Pinpoint the cell where the given text exists, returning its [x, y] midpoint coordinate. 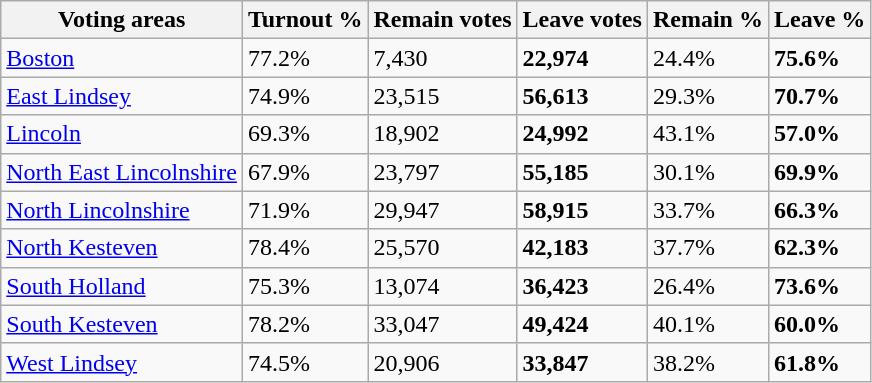
77.2% [305, 58]
75.3% [305, 286]
Leave % [819, 20]
58,915 [582, 210]
33.7% [708, 210]
18,902 [442, 134]
66.3% [819, 210]
24,992 [582, 134]
23,515 [442, 96]
62.3% [819, 248]
West Lindsey [122, 362]
Voting areas [122, 20]
29,947 [442, 210]
33,847 [582, 362]
42,183 [582, 248]
North Lincolnshire [122, 210]
43.1% [708, 134]
78.2% [305, 324]
49,424 [582, 324]
69.3% [305, 134]
74.9% [305, 96]
67.9% [305, 172]
26.4% [708, 286]
23,797 [442, 172]
Boston [122, 58]
75.6% [819, 58]
33,047 [442, 324]
North East Lincolnshire [122, 172]
73.6% [819, 286]
40.1% [708, 324]
20,906 [442, 362]
22,974 [582, 58]
57.0% [819, 134]
70.7% [819, 96]
37.7% [708, 248]
74.5% [305, 362]
38.2% [708, 362]
24.4% [708, 58]
78.4% [305, 248]
Leave votes [582, 20]
Remain % [708, 20]
36,423 [582, 286]
Turnout % [305, 20]
55,185 [582, 172]
South Kesteven [122, 324]
29.3% [708, 96]
60.0% [819, 324]
69.9% [819, 172]
56,613 [582, 96]
North Kesteven [122, 248]
71.9% [305, 210]
7,430 [442, 58]
Lincoln [122, 134]
Remain votes [442, 20]
East Lindsey [122, 96]
30.1% [708, 172]
13,074 [442, 286]
South Holland [122, 286]
61.8% [819, 362]
25,570 [442, 248]
